Scan for the cell matching the given text and deliver its [x, y] coordinate at center. 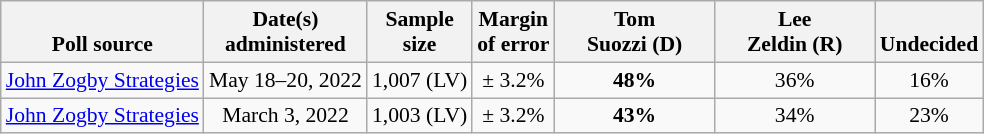
1,003 (LV) [420, 116]
March 3, 2022 [286, 116]
23% [929, 116]
Poll source [102, 32]
48% [634, 80]
1,007 (LV) [420, 80]
LeeZeldin (R) [795, 32]
Marginof error [513, 32]
May 18–20, 2022 [286, 80]
43% [634, 116]
16% [929, 80]
36% [795, 80]
TomSuozzi (D) [634, 32]
Undecided [929, 32]
Samplesize [420, 32]
Date(s)administered [286, 32]
34% [795, 116]
